Scan for the cell matching the given text and deliver its (X, Y) coordinate at center. 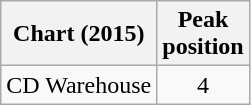
Peakposition (203, 34)
CD Warehouse (79, 85)
Chart (2015) (79, 34)
4 (203, 85)
